Detect which cell encompasses the target text, then output its (X, Y) center coordinate. 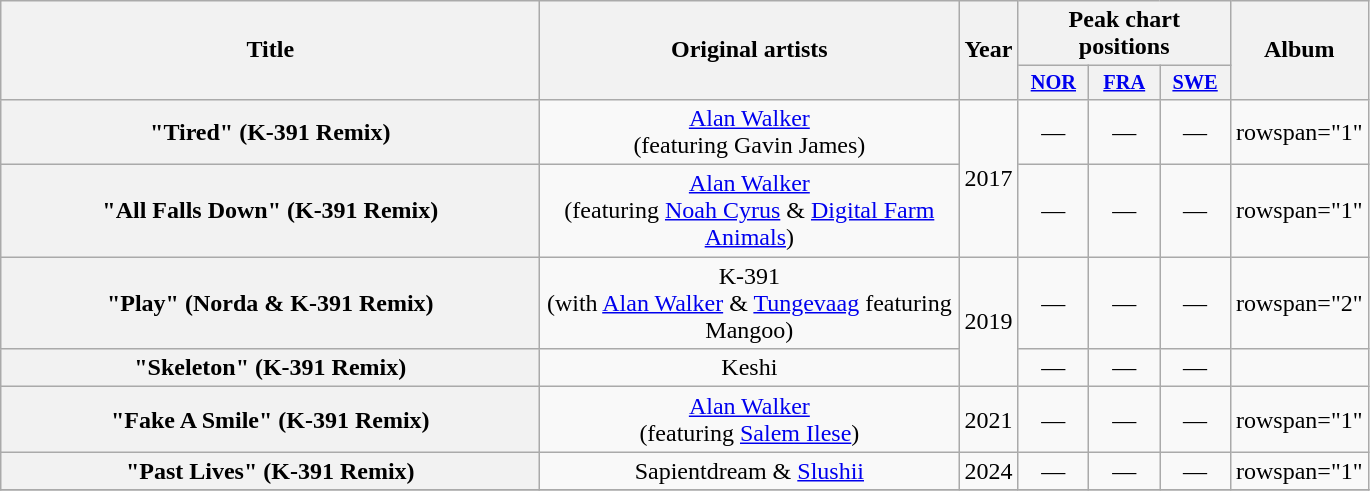
2019 (988, 322)
Album (1299, 50)
"Skeleton" (K-391 Remix) (270, 368)
Alan Walker(featuring Gavin James) (750, 132)
2024 (988, 471)
NOR (1054, 83)
Sapientdream & Slushii (750, 471)
Keshi (750, 368)
2021 (988, 420)
"Fake A Smile" (K-391 Remix) (270, 420)
K-391(with Alan Walker & Tungevaag featuring Mangoo) (750, 303)
SWE (1196, 83)
Peak chart positions (1124, 34)
Title (270, 50)
rowspan="2" (1299, 303)
"Past Lives" (K-391 Remix) (270, 471)
Alan Walker(featuring Salem Ilese) (750, 420)
"Play" (Norda & K-391 Remix) (270, 303)
"Tired" (K-391 Remix) (270, 132)
Year (988, 50)
Original artists (750, 50)
FRA (1124, 83)
"All Falls Down" (K-391 Remix) (270, 211)
2017 (988, 178)
Alan Walker(featuring Noah Cyrus & Digital Farm Animals) (750, 211)
